From the cell containing the given text, extract its center point as (x, y) coordinate. 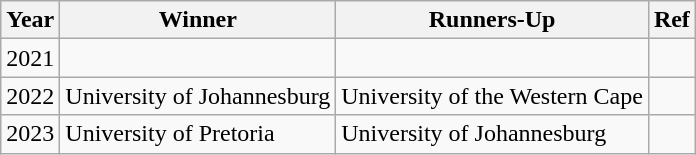
2023 (30, 134)
2022 (30, 96)
University of the Western Cape (492, 96)
Ref (672, 20)
2021 (30, 58)
Winner (198, 20)
Year (30, 20)
Runners-Up (492, 20)
University of Pretoria (198, 134)
